Capture the cell that displays the provided text and extract its (x, y) central coordinate. 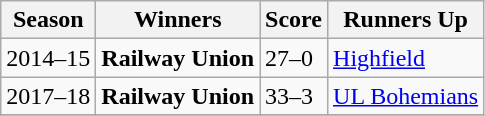
Runners Up (406, 20)
2017–18 (48, 96)
Score (294, 20)
UL Bohemians (406, 96)
Season (48, 20)
2014–15 (48, 58)
33–3 (294, 96)
Highfield (406, 58)
Winners (178, 20)
27–0 (294, 58)
